Determine the (x, y) coordinate at the center of the cell enclosing the given text.  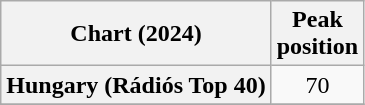
Hungary (Rádiós Top 40) (136, 85)
70 (317, 85)
Peakposition (317, 34)
Chart (2024) (136, 34)
